Provide the (x, y) coordinate of the cell's center where the given text is located.  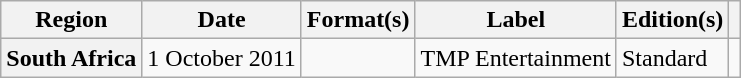
Edition(s) (672, 20)
Region (72, 20)
Date (222, 20)
1 October 2011 (222, 58)
Label (516, 20)
Format(s) (358, 20)
South Africa (72, 58)
Standard (672, 58)
TMP Entertainment (516, 58)
